For the text-containing cell, return its midpoint in (x, y) coordinate format. 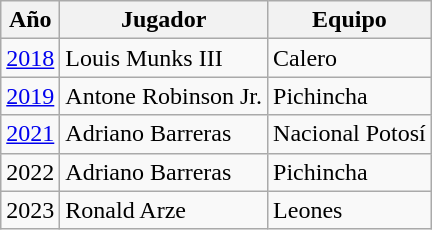
2019 (30, 96)
2022 (30, 172)
Calero (350, 58)
2023 (30, 210)
Equipo (350, 20)
Antone Robinson Jr. (164, 96)
Ronald Arze (164, 210)
Año (30, 20)
2021 (30, 134)
Louis Munks III (164, 58)
Jugador (164, 20)
Leones (350, 210)
Nacional Potosí (350, 134)
2018 (30, 58)
